Extract the [x, y] coordinate from the center of the cell holding the provided text.  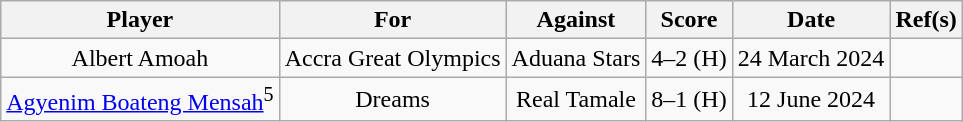
4–2 (H) [689, 58]
Player [140, 20]
Dreams [392, 100]
Albert Amoah [140, 58]
Real Tamale [576, 100]
Accra Great Olympics [392, 58]
Ref(s) [926, 20]
Agyenim Boateng Mensah5 [140, 100]
Against [576, 20]
Date [811, 20]
For [392, 20]
24 March 2024 [811, 58]
Score [689, 20]
12 June 2024 [811, 100]
Aduana Stars [576, 58]
8–1 (H) [689, 100]
